Return [x, y] of the center of cell containing provided text 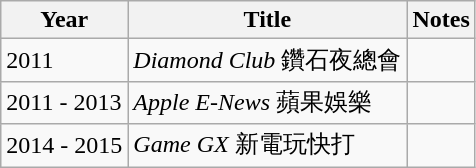
Game GX 新電玩快打 [268, 146]
Title [268, 20]
Apple E-News 蘋果娛樂 [268, 102]
Year [64, 20]
Notes [441, 20]
2014 - 2015 [64, 146]
2011 [64, 60]
2011 - 2013 [64, 102]
Diamond Club 鑽石夜總會 [268, 60]
